Return [X, Y] of the center of cell containing provided text 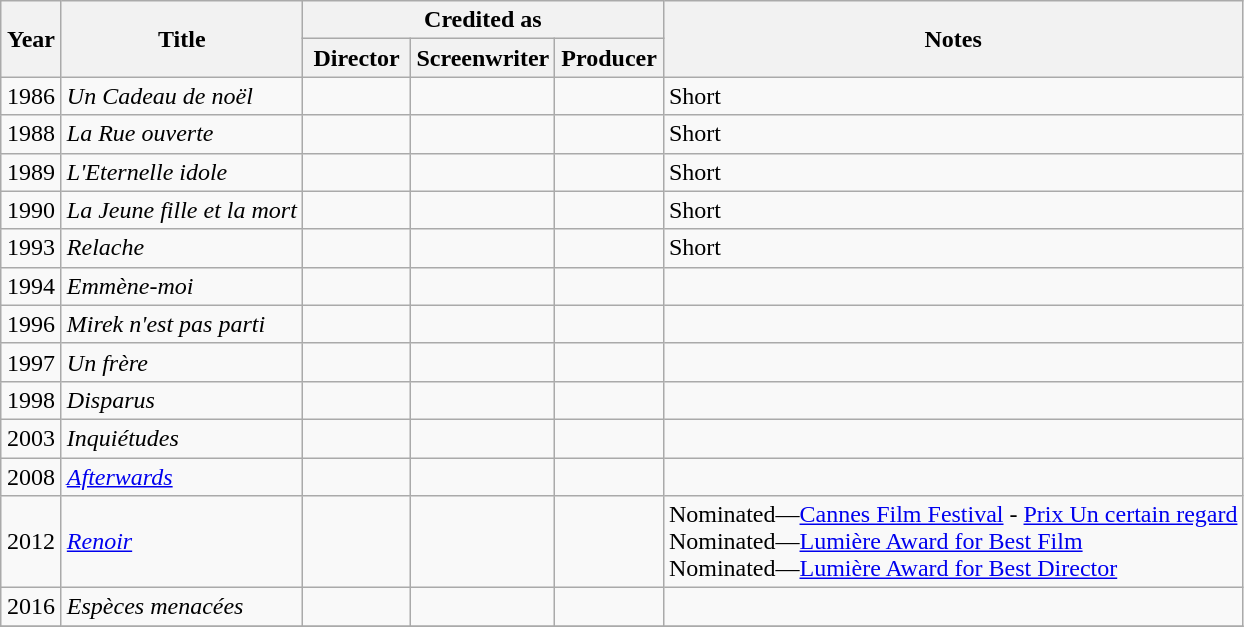
2012 [32, 542]
Producer [610, 58]
Renoir [182, 542]
L'Eternelle idole [182, 172]
Credited as [482, 20]
Un frère [182, 362]
Title [182, 39]
2003 [32, 438]
1989 [32, 172]
Inquiétudes [182, 438]
1994 [32, 286]
Nominated—Cannes Film Festival - Prix Un certain regardNominated—Lumière Award for Best FilmNominated—Lumière Award for Best Director [953, 542]
Espèces menacées [182, 607]
1993 [32, 248]
La Jeune fille et la mort [182, 210]
1990 [32, 210]
Emmène-moi [182, 286]
Relache [182, 248]
Disparus [182, 400]
1986 [32, 96]
Year [32, 39]
2016 [32, 607]
Mirek n'est pas parti [182, 324]
1988 [32, 134]
Afterwards [182, 477]
Notes [953, 39]
La Rue ouverte [182, 134]
1996 [32, 324]
Un Cadeau de noël [182, 96]
2008 [32, 477]
Screenwriter [483, 58]
Director [356, 58]
1998 [32, 400]
1997 [32, 362]
